Scan for the cell matching the given text and deliver its (x, y) coordinate at center. 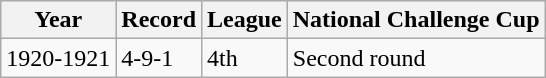
4-9-1 (159, 58)
1920-1921 (58, 58)
Year (58, 20)
Record (159, 20)
Second round (416, 58)
League (245, 20)
4th (245, 58)
National Challenge Cup (416, 20)
